Scan for the cell matching the given text and deliver its (x, y) coordinate at center. 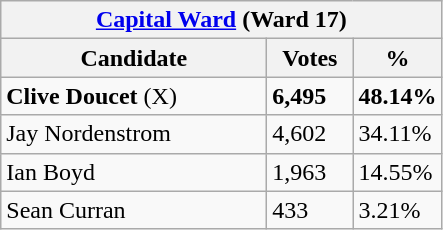
14.55% (398, 172)
Votes (310, 58)
433 (310, 210)
1,963 (310, 172)
4,602 (310, 134)
Jay Nordenstrom (134, 134)
Sean Curran (134, 210)
3.21% (398, 210)
48.14% (398, 96)
34.11% (398, 134)
Candidate (134, 58)
Capital Ward (Ward 17) (222, 20)
% (398, 58)
6,495 (310, 96)
Clive Doucet (X) (134, 96)
Ian Boyd (134, 172)
